Provide the [x, y] coordinate of the cell's center where the given text is located.  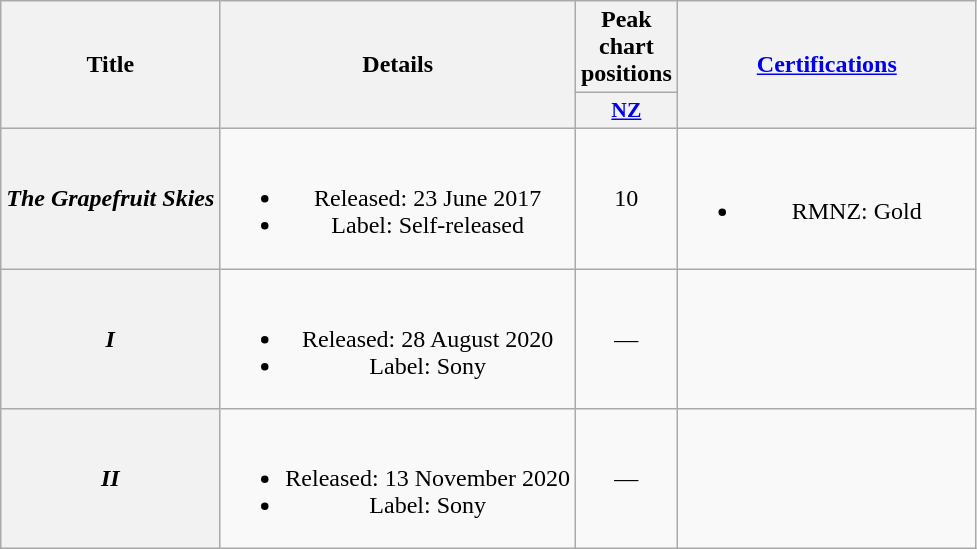
10 [626, 198]
Released: 28 August 2020Label: Sony [398, 338]
I [110, 338]
Certifications [826, 65]
RMNZ: Gold [826, 198]
Released: 13 November 2020Label: Sony [398, 479]
Peak chart positions [626, 47]
NZ [626, 111]
The Grapefruit Skies [110, 198]
Released: 23 June 2017Label: Self-released [398, 198]
II [110, 479]
Details [398, 65]
Title [110, 65]
